Locate the cell with the specified text and output its (x, y) center coordinate. 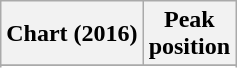
Peakposition (189, 34)
Chart (2016) (72, 34)
